Extract the (x, y) coordinate from the center of the cell holding the provided text.  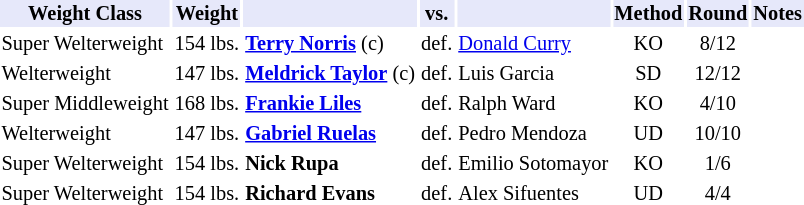
4/10 (718, 104)
10/10 (718, 134)
vs. (437, 14)
8/12 (718, 44)
Nick Rupa (330, 164)
UD (648, 134)
Gabriel Ruelas (330, 134)
Luis Garcia (534, 74)
Pedro Mendoza (534, 134)
SD (648, 74)
Weight (207, 14)
Super Middleweight (85, 104)
Terry Norris (c) (330, 44)
Round (718, 14)
12/12 (718, 74)
Frankie Liles (330, 104)
Emilio Sotomayor (534, 164)
Donald Curry (534, 44)
Method (648, 14)
168 lbs. (207, 104)
Ralph Ward (534, 104)
Notes (778, 14)
1/6 (718, 164)
Meldrick Taylor (c) (330, 74)
Weight Class (85, 14)
